Provide the (X, Y) coordinate of the cell's center where the given text is located.  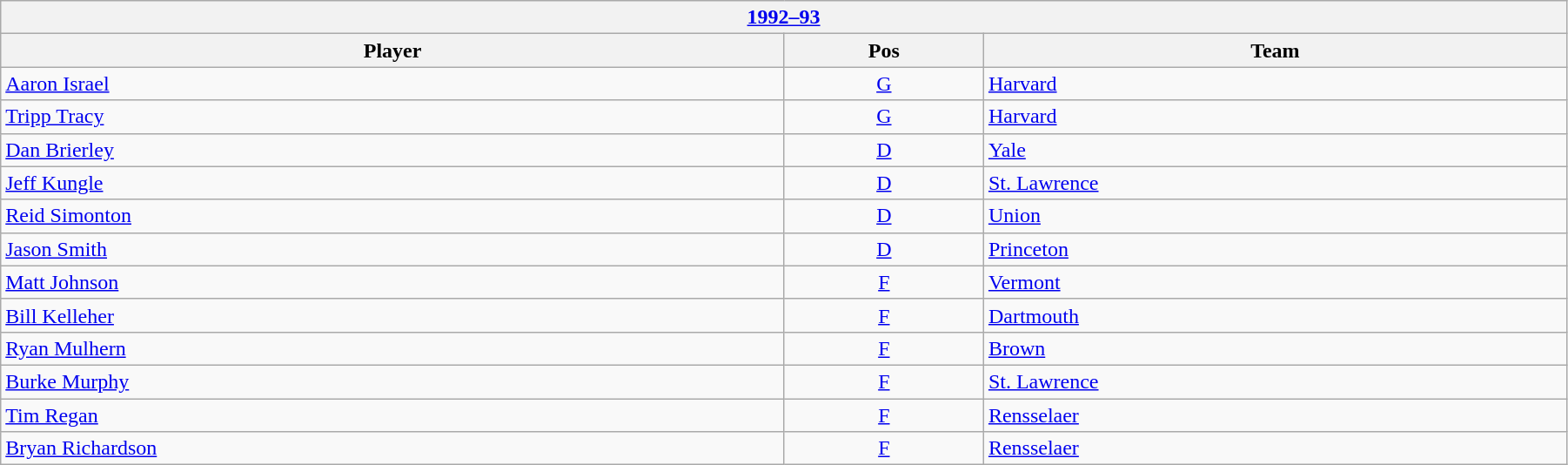
Team (1275, 51)
Bill Kelleher (393, 315)
Ryan Mulhern (393, 348)
1992–93 (784, 17)
Union (1275, 216)
Bryan Richardson (393, 448)
Vermont (1275, 282)
Brown (1275, 348)
Princeton (1275, 249)
Dartmouth (1275, 315)
Tim Regan (393, 415)
Jeff Kungle (393, 183)
Yale (1275, 150)
Jason Smith (393, 249)
Dan Brierley (393, 150)
Reid Simonton (393, 216)
Matt Johnson (393, 282)
Aaron Israel (393, 84)
Tripp Tracy (393, 117)
Pos (884, 51)
Burke Murphy (393, 381)
Player (393, 51)
